Scan for the cell matching the given text and deliver its [x, y] coordinate at center. 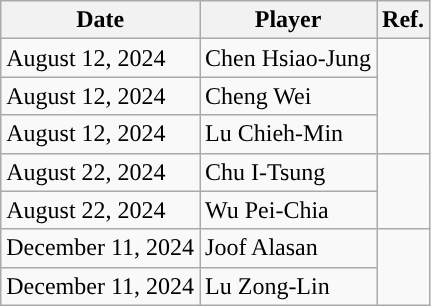
Lu Chieh-Min [288, 134]
Player [288, 20]
Lu Zong-Lin [288, 286]
Wu Pei-Chia [288, 210]
Cheng Wei [288, 96]
Date [100, 20]
Joof Alasan [288, 248]
Chu I-Tsung [288, 172]
Ref. [404, 20]
Chen Hsiao-Jung [288, 58]
